For the text-containing cell, return its midpoint in (x, y) coordinate format. 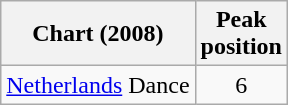
6 (241, 85)
Chart (2008) (98, 34)
Peakposition (241, 34)
Netherlands Dance (98, 85)
